Return (x, y) of the center of cell containing provided text 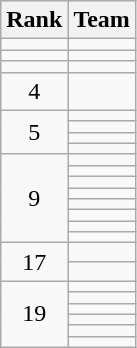
5 (34, 132)
4 (34, 91)
9 (34, 198)
Rank (34, 20)
17 (34, 262)
19 (34, 314)
Team (102, 20)
